Locate the cell with the specified text and output its [x, y] center coordinate. 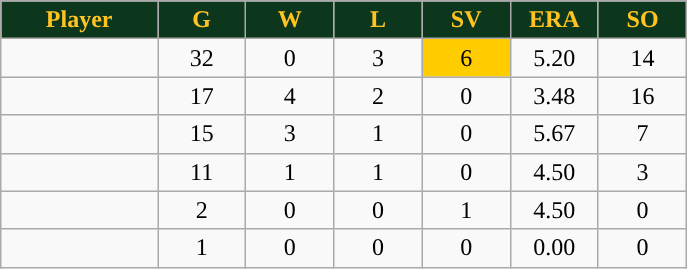
W [290, 20]
16 [642, 96]
15 [202, 134]
7 [642, 134]
L [378, 20]
SV [466, 20]
3.48 [554, 96]
17 [202, 96]
4 [290, 96]
G [202, 20]
ERA [554, 20]
5.20 [554, 58]
11 [202, 172]
SO [642, 20]
14 [642, 58]
0.00 [554, 248]
5.67 [554, 134]
Player [80, 20]
6 [466, 58]
32 [202, 58]
